Detect which cell encompasses the target text, then output its (x, y) center coordinate. 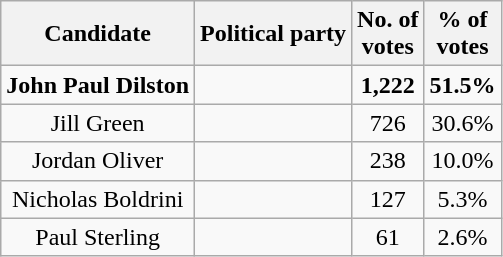
Political party (274, 34)
2.6% (462, 237)
Jordan Oliver (98, 161)
% ofvotes (462, 34)
10.0% (462, 161)
No. ofvotes (388, 34)
Jill Green (98, 123)
Nicholas Boldrini (98, 199)
238 (388, 161)
61 (388, 237)
Paul Sterling (98, 237)
51.5% (462, 85)
127 (388, 199)
1,222 (388, 85)
Candidate (98, 34)
30.6% (462, 123)
726 (388, 123)
John Paul Dilston (98, 85)
5.3% (462, 199)
